From the cell containing the given text, extract its center point as (X, Y) coordinate. 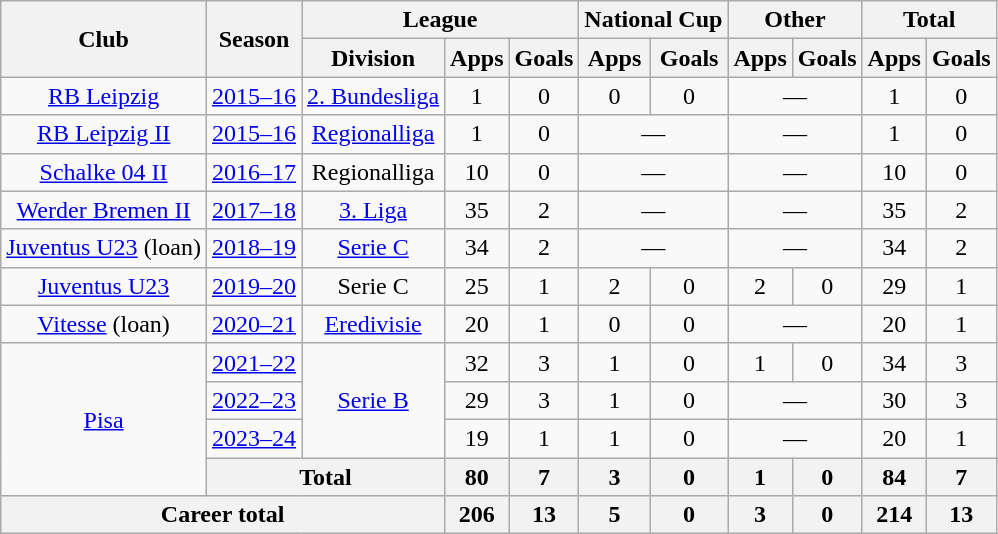
Division (374, 58)
2017–18 (254, 210)
214 (894, 515)
19 (477, 438)
RB Leipzig II (104, 134)
2021–22 (254, 362)
2023–24 (254, 438)
RB Leipzig (104, 96)
Schalke 04 II (104, 172)
84 (894, 477)
Juventus U23 (loan) (104, 248)
5 (615, 515)
2020–21 (254, 324)
2022–23 (254, 400)
2018–19 (254, 248)
Eredivisie (374, 324)
Vitesse (loan) (104, 324)
30 (894, 400)
League (440, 20)
Season (254, 39)
Other (795, 20)
Werder Bremen II (104, 210)
Club (104, 39)
Career total (223, 515)
National Cup (654, 20)
32 (477, 362)
206 (477, 515)
Pisa (104, 419)
Juventus U23 (104, 286)
2019–20 (254, 286)
3. Liga (374, 210)
Serie B (374, 400)
2. Bundesliga (374, 96)
25 (477, 286)
80 (477, 477)
2016–17 (254, 172)
